Detect which cell encompasses the target text, then output its (X, Y) center coordinate. 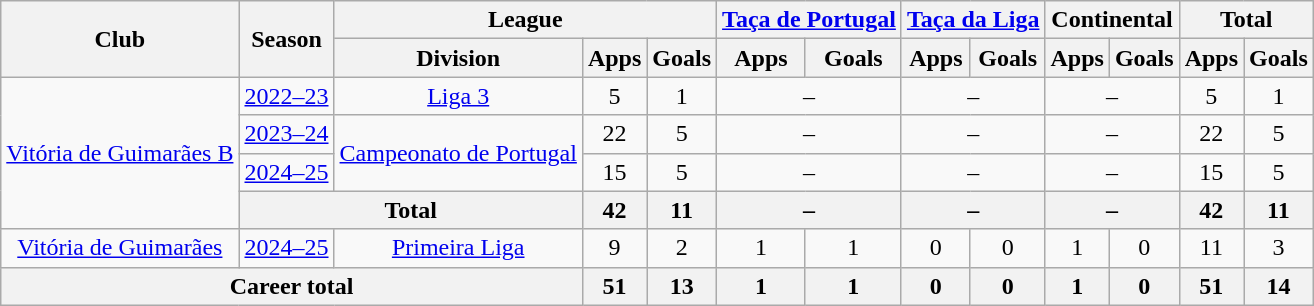
9 (614, 248)
Vitória de Guimarães (120, 248)
14 (1279, 286)
3 (1279, 248)
13 (682, 286)
2023–24 (286, 134)
Season (286, 39)
2 (682, 248)
League (526, 20)
2022–23 (286, 96)
Liga 3 (458, 96)
Taça de Portugal (810, 20)
Continental (1112, 20)
Taça da Liga (973, 20)
Vitória de Guimarães B (120, 153)
Primeira Liga (458, 248)
Career total (292, 286)
Club (120, 39)
Campeonato de Portugal (458, 153)
Division (458, 58)
